Locate the cell with the specified text and output its (X, Y) center coordinate. 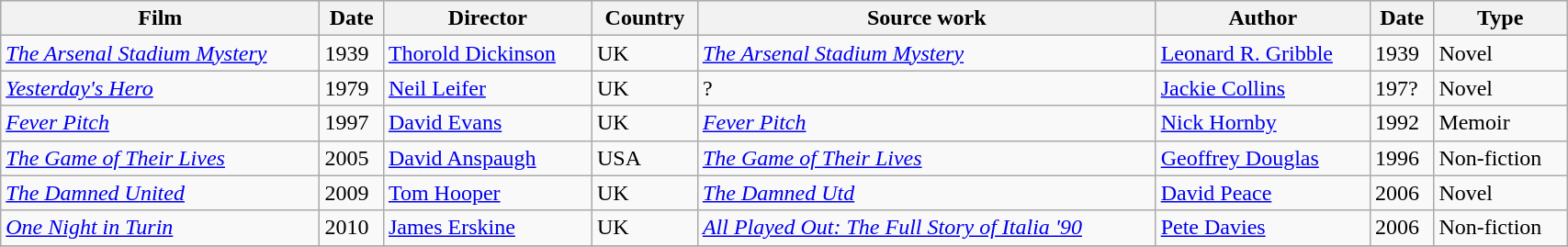
David Anspaugh (487, 158)
Leonard R. Gribble (1262, 53)
Memoir (1501, 123)
Thorold Dickinson (487, 53)
The Damned United (160, 193)
The Damned Utd (926, 193)
Director (487, 18)
David Peace (1262, 193)
2005 (351, 158)
197? (1402, 88)
All Played Out: The Full Story of Italia '90 (926, 228)
Geoffrey Douglas (1262, 158)
1996 (1402, 158)
Pete Davies (1262, 228)
Neil Leifer (487, 88)
Nick Hornby (1262, 123)
Country (645, 18)
2009 (351, 193)
Source work (926, 18)
Yesterday's Hero (160, 88)
1997 (351, 123)
Jackie Collins (1262, 88)
2010 (351, 228)
1979 (351, 88)
James Erskine (487, 228)
Tom Hooper (487, 193)
? (926, 88)
1992 (1402, 123)
Author (1262, 18)
One Night in Turin (160, 228)
Type (1501, 18)
Film (160, 18)
David Evans (487, 123)
USA (645, 158)
